Detect which cell encompasses the target text, then output its (X, Y) center coordinate. 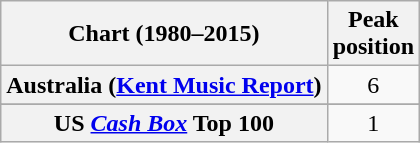
Peakposition (373, 34)
Australia (Kent Music Report) (164, 85)
US Cash Box Top 100 (164, 123)
6 (373, 85)
Chart (1980–2015) (164, 34)
1 (373, 123)
